Find where the given text appears and provide that cell's center as (x, y) coordinate. 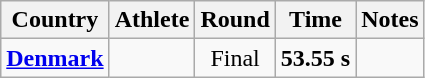
Final (235, 58)
Round (235, 20)
Denmark (55, 58)
Time (315, 20)
Country (55, 20)
Athlete (152, 20)
53.55 s (315, 58)
Notes (390, 20)
